Pinpoint the cell where the given text exists, returning its (X, Y) midpoint coordinate. 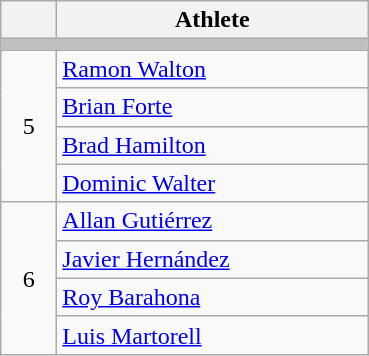
Dominic Walter (212, 183)
Athlete (212, 20)
Brian Forte (212, 107)
6 (29, 278)
5 (29, 126)
Luis Martorell (212, 335)
Allan Gutiérrez (212, 221)
Brad Hamilton (212, 145)
Javier Hernández (212, 259)
Ramon Walton (212, 69)
Roy Barahona (212, 297)
